Locate the cell with the specified text and output its [x, y] center coordinate. 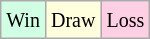
Win [24, 20]
Draw [72, 20]
Loss [126, 20]
